Return [X, Y] of the center of cell containing provided text 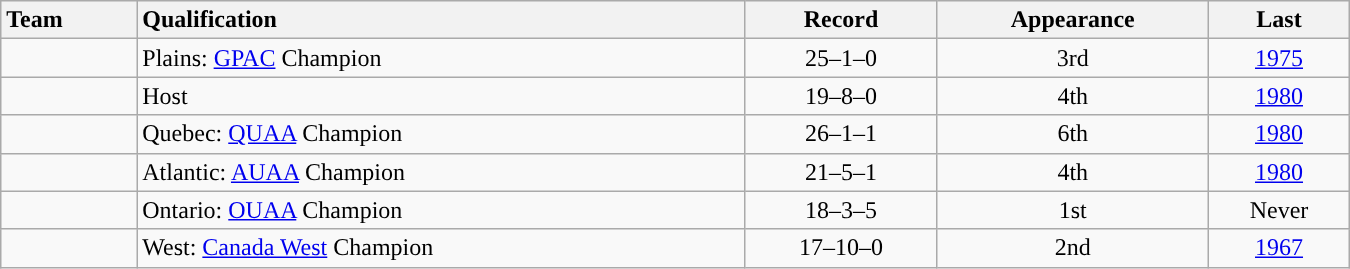
Atlantic: AUAA Champion [441, 172]
Plains: GPAC Champion [441, 58]
17–10–0 [840, 248]
Last [1279, 20]
1975 [1279, 58]
Qualification [441, 20]
26–1–1 [840, 134]
Quebec: QUAA Champion [441, 134]
2nd [1073, 248]
19–8–0 [840, 96]
Ontario: OUAA Champion [441, 210]
Never [1279, 210]
Team [69, 20]
3rd [1073, 58]
25–1–0 [840, 58]
1st [1073, 210]
21–5–1 [840, 172]
Host [441, 96]
Record [840, 20]
6th [1073, 134]
Appearance [1073, 20]
18–3–5 [840, 210]
West: Canada West Champion [441, 248]
1967 [1279, 248]
